Extract the (X, Y) coordinate from the center of the cell holding the provided text.  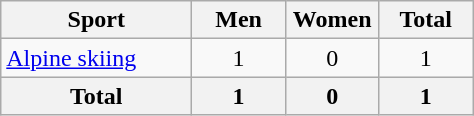
Women (332, 20)
Alpine skiing (96, 58)
Men (239, 20)
Sport (96, 20)
